Determine the (x, y) coordinate at the center of the cell enclosing the given text.  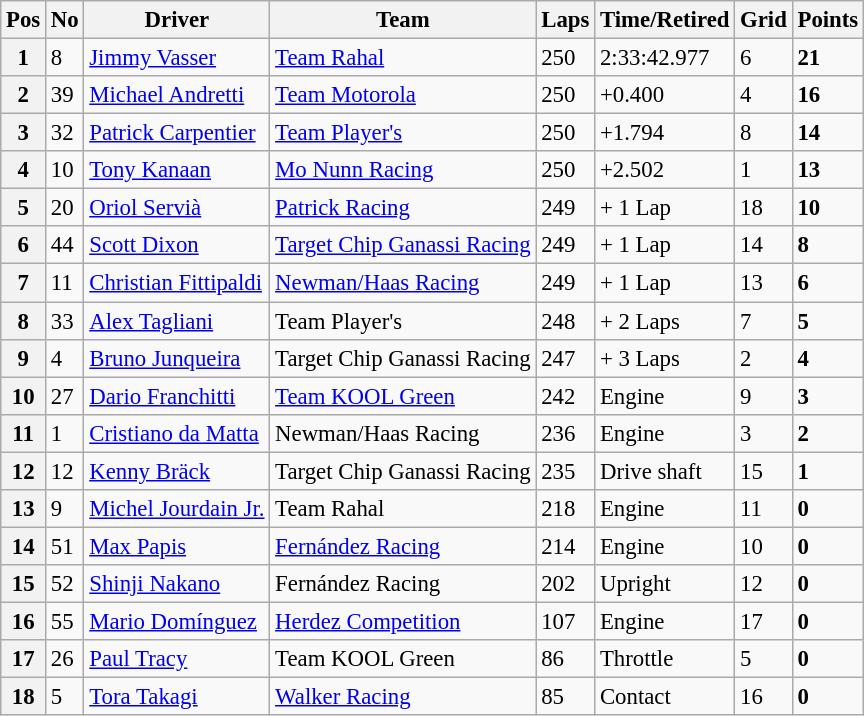
Patrick Carpentier (177, 133)
27 (65, 396)
Mo Nunn Racing (403, 170)
Dario Franchitti (177, 396)
Pos (24, 20)
Tora Takagi (177, 697)
Grid (764, 20)
86 (566, 659)
Paul Tracy (177, 659)
247 (566, 358)
52 (65, 584)
202 (566, 584)
+ 3 Laps (665, 358)
2:33:42.977 (665, 58)
Jimmy Vasser (177, 58)
26 (65, 659)
Kenny Bräck (177, 471)
Scott Dixon (177, 245)
Oriol Servià (177, 208)
Walker Racing (403, 697)
Contact (665, 697)
Michael Andretti (177, 95)
Time/Retired (665, 20)
Driver (177, 20)
Drive shaft (665, 471)
21 (828, 58)
Bruno Junqueira (177, 358)
235 (566, 471)
55 (65, 621)
20 (65, 208)
Points (828, 20)
+ 2 Laps (665, 321)
Patrick Racing (403, 208)
248 (566, 321)
Team Motorola (403, 95)
51 (65, 546)
242 (566, 396)
Alex Tagliani (177, 321)
Mario Domínguez (177, 621)
107 (566, 621)
32 (65, 133)
Laps (566, 20)
44 (65, 245)
214 (566, 546)
Christian Fittipaldi (177, 283)
33 (65, 321)
218 (566, 509)
Michel Jourdain Jr. (177, 509)
No (65, 20)
39 (65, 95)
85 (566, 697)
Tony Kanaan (177, 170)
Shinji Nakano (177, 584)
Throttle (665, 659)
+1.794 (665, 133)
Cristiano da Matta (177, 433)
Herdez Competition (403, 621)
Upright (665, 584)
+0.400 (665, 95)
Team (403, 20)
236 (566, 433)
Max Papis (177, 546)
+2.502 (665, 170)
